Provide the [x, y] coordinate of the cell's center where the given text is located.  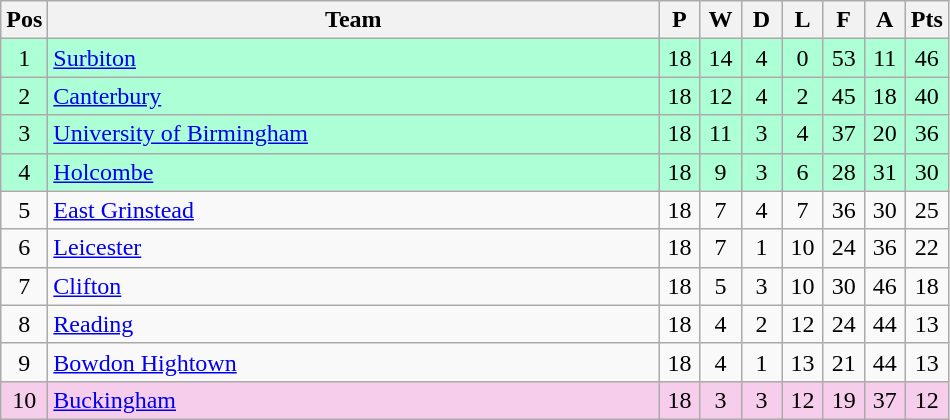
Buckingham [354, 400]
A [884, 20]
53 [844, 58]
Surbiton [354, 58]
19 [844, 400]
22 [926, 248]
Clifton [354, 286]
45 [844, 96]
Canterbury [354, 96]
L [802, 20]
0 [802, 58]
Bowdon Hightown [354, 362]
East Grinstead [354, 210]
Leicester [354, 248]
Reading [354, 324]
F [844, 20]
P [680, 20]
14 [720, 58]
W [720, 20]
Pts [926, 20]
25 [926, 210]
31 [884, 172]
D [762, 20]
University of Birmingham [354, 134]
40 [926, 96]
21 [844, 362]
Holcombe [354, 172]
Pos [24, 20]
8 [24, 324]
Team [354, 20]
28 [844, 172]
20 [884, 134]
